Provide the [x, y] coordinate of the cell's center where the given text is located.  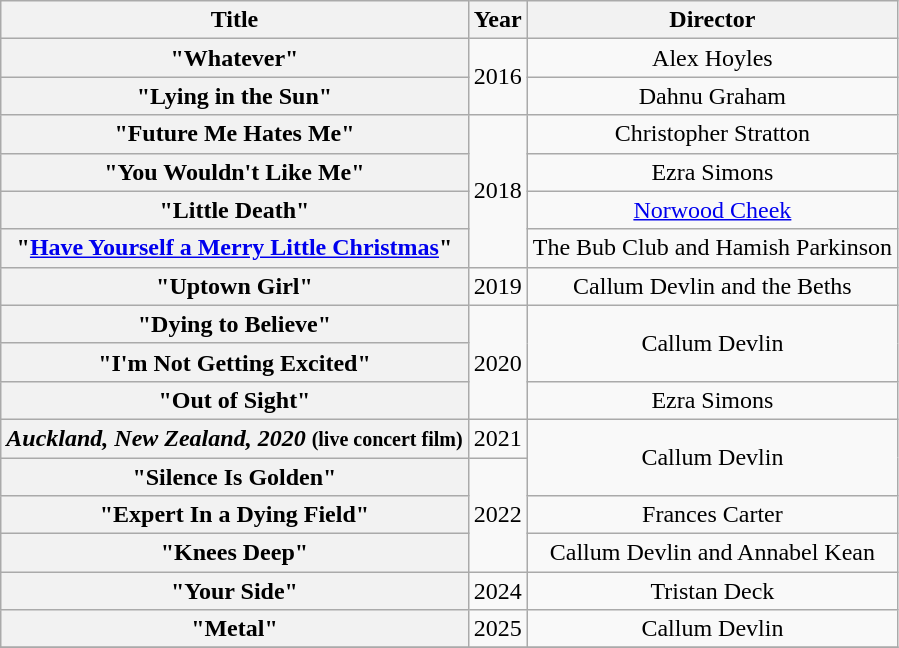
Frances Carter [712, 515]
"Future Me Hates Me" [234, 134]
Callum Devlin and the Beths [712, 286]
2022 [498, 515]
Alex Hoyles [712, 58]
"Whatever" [234, 58]
"Little Death" [234, 210]
Norwood Cheek [712, 210]
"You Wouldn't Like Me" [234, 172]
"Uptown Girl" [234, 286]
2019 [498, 286]
Callum Devlin and Annabel Kean [712, 553]
2025 [498, 629]
"Dying to Believe" [234, 324]
2021 [498, 438]
The Bub Club and Hamish Parkinson [712, 248]
Christopher Stratton [712, 134]
Director [712, 20]
2024 [498, 591]
"I'm Not Getting Excited" [234, 362]
"Have Yourself a Merry Little Christmas" [234, 248]
Auckland, New Zealand, 2020 (live concert film) [234, 438]
"Lying in the Sun" [234, 96]
2020 [498, 362]
Tristan Deck [712, 591]
"Your Side" [234, 591]
"Metal" [234, 629]
"Expert In a Dying Field" [234, 515]
2016 [498, 77]
"Silence Is Golden" [234, 477]
Title [234, 20]
2018 [498, 191]
"Knees Deep" [234, 553]
Dahnu Graham [712, 96]
"Out of Sight" [234, 400]
Year [498, 20]
